Detect which cell encompasses the target text, then output its (x, y) center coordinate. 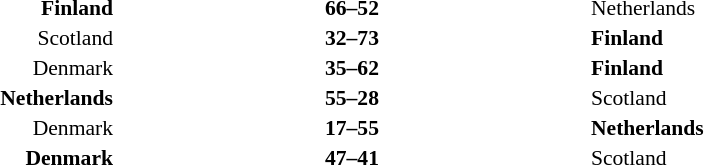
35–62 (352, 68)
55–28 (352, 98)
32–73 (352, 38)
17–55 (352, 128)
